Identify which cell holds the provided text, then report its [x, y] central coordinate. 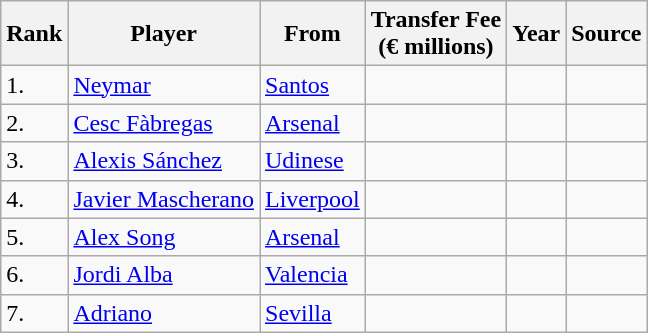
Transfer Fee(€ millions) [436, 34]
Alex Song [164, 237]
5. [34, 237]
3. [34, 161]
2. [34, 123]
Player [164, 34]
4. [34, 199]
Year [536, 34]
1. [34, 85]
Cesc Fàbregas [164, 123]
Rank [34, 34]
Alexis Sánchez [164, 161]
Jordi Alba [164, 275]
Sevilla [313, 313]
Liverpool [313, 199]
Valencia [313, 275]
7. [34, 313]
Javier Mascherano [164, 199]
Adriano [164, 313]
6. [34, 275]
Neymar [164, 85]
Source [606, 34]
From [313, 34]
Udinese [313, 161]
Santos [313, 85]
